Extract the (X, Y) coordinate from the center of the cell holding the provided text.  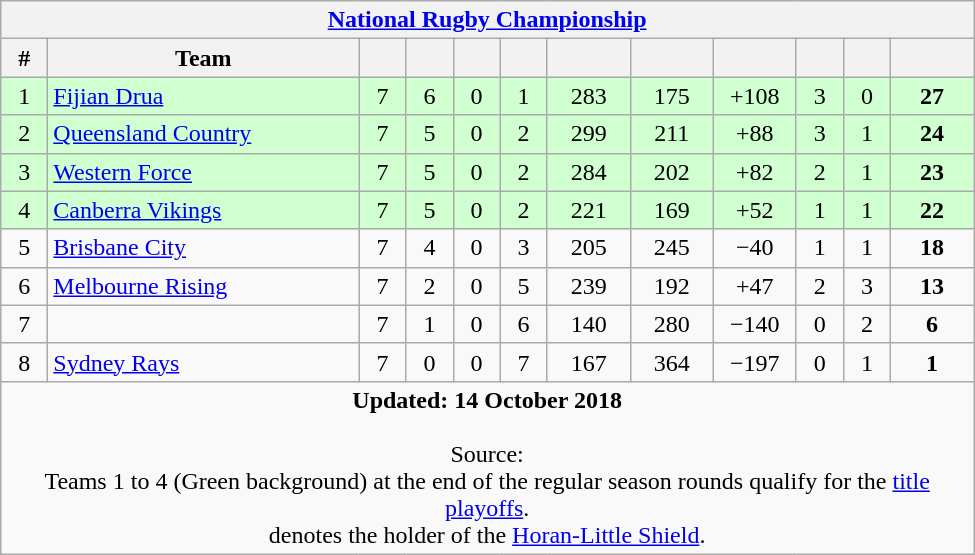
8 (24, 362)
284 (588, 172)
Sydney Rays (204, 362)
+108 (754, 96)
23 (932, 172)
Team (204, 58)
192 (672, 286)
+82 (754, 172)
−40 (754, 248)
# (24, 58)
169 (672, 210)
140 (588, 324)
167 (588, 362)
202 (672, 172)
24 (932, 134)
175 (672, 96)
18 (932, 248)
280 (672, 324)
22 (932, 210)
221 (588, 210)
13 (932, 286)
205 (588, 248)
27 (932, 96)
Queensland Country (204, 134)
Melbourne Rising (204, 286)
+88 (754, 134)
+47 (754, 286)
Fijian Drua (204, 96)
299 (588, 134)
Western Force (204, 172)
−140 (754, 324)
283 (588, 96)
Canberra Vikings (204, 210)
239 (588, 286)
National Rugby Championship (488, 20)
364 (672, 362)
211 (672, 134)
245 (672, 248)
Brisbane City (204, 248)
+52 (754, 210)
−197 (754, 362)
